Determine the (X, Y) coordinate at the center of the cell enclosing the given text.  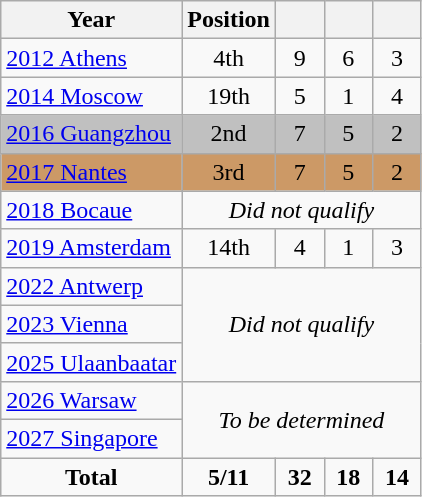
2022 Antwerp (92, 286)
14 (398, 477)
Total (92, 477)
2019 Amsterdam (92, 248)
19th (229, 96)
2017 Nantes (92, 172)
To be determined (302, 419)
32 (300, 477)
2026 Warsaw (92, 400)
2nd (229, 134)
2023 Vienna (92, 324)
14th (229, 248)
2016 Guangzhou (92, 134)
Position (229, 20)
4th (229, 58)
Year (92, 20)
2025 Ulaanbaatar (92, 362)
2027 Singapore (92, 438)
3rd (229, 172)
2018 Bocaue (92, 210)
5/11 (229, 477)
9 (300, 58)
2014 Moscow (92, 96)
6 (348, 58)
18 (348, 477)
2012 Athens (92, 58)
